Return the [x, y] coordinate for the center point of the cell that contains the specified text.  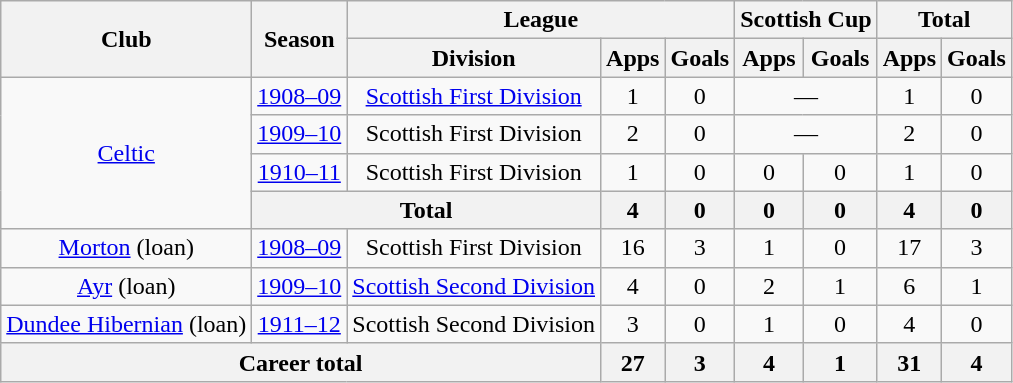
Dundee Hibernian (loan) [126, 324]
Career total [301, 362]
Scottish Cup [806, 20]
Season [300, 39]
Celtic [126, 153]
Morton (loan) [126, 248]
1911–12 [300, 324]
27 [633, 362]
17 [909, 248]
1910–11 [300, 172]
Ayr (loan) [126, 286]
6 [909, 286]
31 [909, 362]
16 [633, 248]
Club [126, 39]
League [541, 20]
Division [474, 58]
